From the cell containing the given text, extract its center point as (X, Y) coordinate. 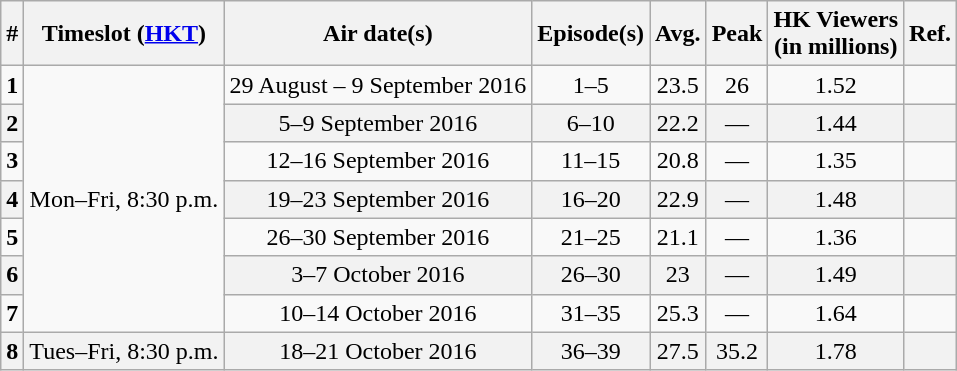
36–39 (591, 351)
5–9 September 2016 (378, 123)
1.52 (836, 85)
31–35 (591, 313)
12–16 September 2016 (378, 161)
1–5 (591, 85)
7 (12, 313)
16–20 (591, 199)
18–21 October 2016 (378, 351)
29 August – 9 September 2016 (378, 85)
35.2 (737, 351)
Timeslot (HKT) (124, 34)
1.44 (836, 123)
5 (12, 237)
10–14 October 2016 (378, 313)
Episode(s) (591, 34)
1.36 (836, 237)
8 (12, 351)
27.5 (678, 351)
HK Viewers(in millions) (836, 34)
1.49 (836, 275)
26–30 (591, 275)
# (12, 34)
21.1 (678, 237)
1.48 (836, 199)
Peak (737, 34)
Avg. (678, 34)
1.35 (836, 161)
23.5 (678, 85)
Tues–Fri, 8:30 p.m. (124, 351)
11–15 (591, 161)
6–10 (591, 123)
26 (737, 85)
26–30 September 2016 (378, 237)
3–7 October 2016 (378, 275)
Mon–Fri, 8:30 p.m. (124, 199)
1 (12, 85)
20.8 (678, 161)
19–23 September 2016 (378, 199)
22.2 (678, 123)
Ref. (930, 34)
1.78 (836, 351)
3 (12, 161)
4 (12, 199)
2 (12, 123)
22.9 (678, 199)
25.3 (678, 313)
1.64 (836, 313)
21–25 (591, 237)
23 (678, 275)
6 (12, 275)
Air date(s) (378, 34)
